Provide the [X, Y] coordinate of the cell's center where the given text is located.  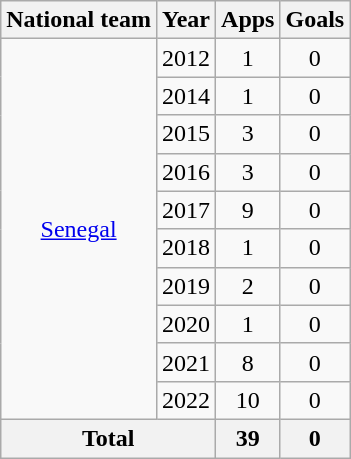
2018 [186, 248]
Total [108, 438]
Year [186, 20]
8 [248, 362]
2 [248, 286]
Goals [315, 20]
Senegal [79, 230]
2016 [186, 172]
10 [248, 400]
2019 [186, 286]
Apps [248, 20]
9 [248, 210]
2012 [186, 58]
39 [248, 438]
2014 [186, 96]
2021 [186, 362]
2015 [186, 134]
2020 [186, 324]
2017 [186, 210]
2022 [186, 400]
National team [79, 20]
